Output the [X, Y] coordinate of the center of the cell containing the given text.  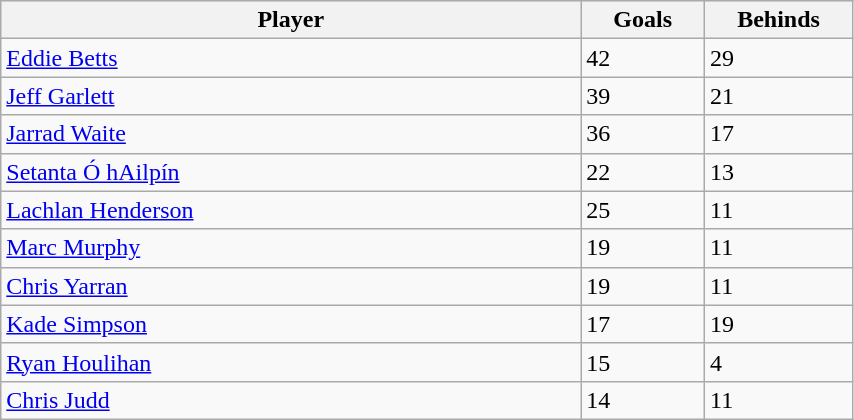
Kade Simpson [291, 324]
42 [643, 58]
4 [779, 362]
Ryan Houlihan [291, 362]
Player [291, 20]
Jeff Garlett [291, 96]
Setanta Ó hAilpín [291, 172]
29 [779, 58]
Eddie Betts [291, 58]
Chris Yarran [291, 286]
36 [643, 134]
15 [643, 362]
25 [643, 210]
Chris Judd [291, 400]
22 [643, 172]
Behinds [779, 20]
39 [643, 96]
Jarrad Waite [291, 134]
Goals [643, 20]
Lachlan Henderson [291, 210]
14 [643, 400]
Marc Murphy [291, 248]
13 [779, 172]
21 [779, 96]
